Provide the (x, y) coordinate of the cell's center where the given text is located.  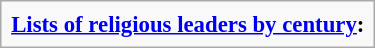
Lists of religious leaders by century: (188, 24)
